Pinpoint the cell where the given text exists, returning its [X, Y] midpoint coordinate. 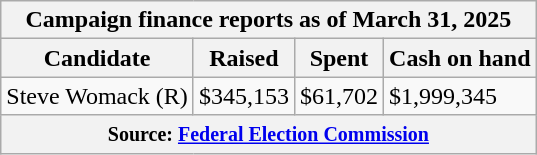
Candidate [98, 58]
$1,999,345 [460, 96]
Raised [244, 58]
Campaign finance reports as of March 31, 2025 [268, 20]
Source: Federal Election Commission [268, 134]
$345,153 [244, 96]
Spent [338, 58]
$61,702 [338, 96]
Cash on hand [460, 58]
Steve Womack (R) [98, 96]
